Return (x, y) of the center of cell containing provided text 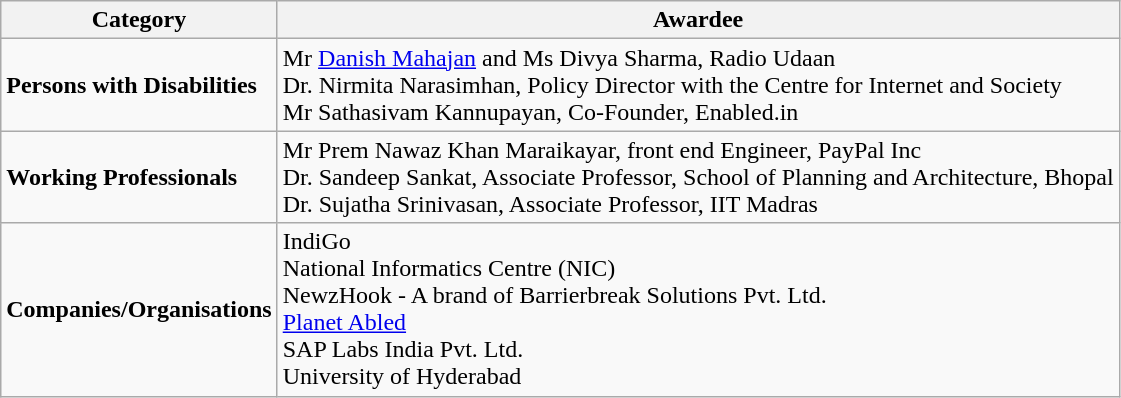
Persons with Disabilities (139, 85)
Category (139, 20)
Companies/Organisations (139, 310)
Awardee (698, 20)
Working Professionals (139, 177)
